Find where the given text appears and provide that cell's center as [X, Y] coordinate. 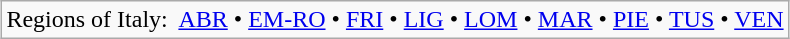
Regions of Italy: ABR • EM-RO • FRI • LIG • LOM • MAR • PIE • TUS • VEN [395, 20]
